Identify which cell holds the provided text, then report its [x, y] central coordinate. 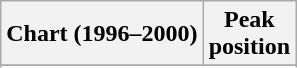
Chart (1996–2000) [102, 34]
Peakposition [249, 34]
